Extract the (x, y) coordinate from the center of the cell holding the provided text.  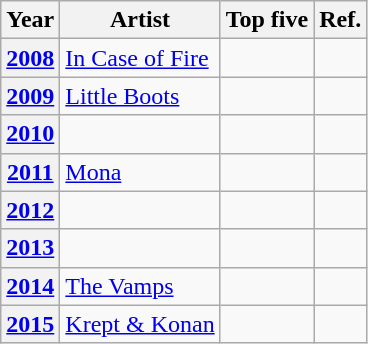
In Case of Fire (140, 58)
Ref. (340, 20)
2015 (30, 324)
The Vamps (140, 286)
2009 (30, 96)
2011 (30, 172)
2012 (30, 210)
Year (30, 20)
Artist (140, 20)
Krept & Konan (140, 324)
2008 (30, 58)
2013 (30, 248)
Top five (267, 20)
2014 (30, 286)
Little Boots (140, 96)
2010 (30, 134)
Mona (140, 172)
